Return the (X, Y) coordinate for the center point of the cell that contains the specified text.  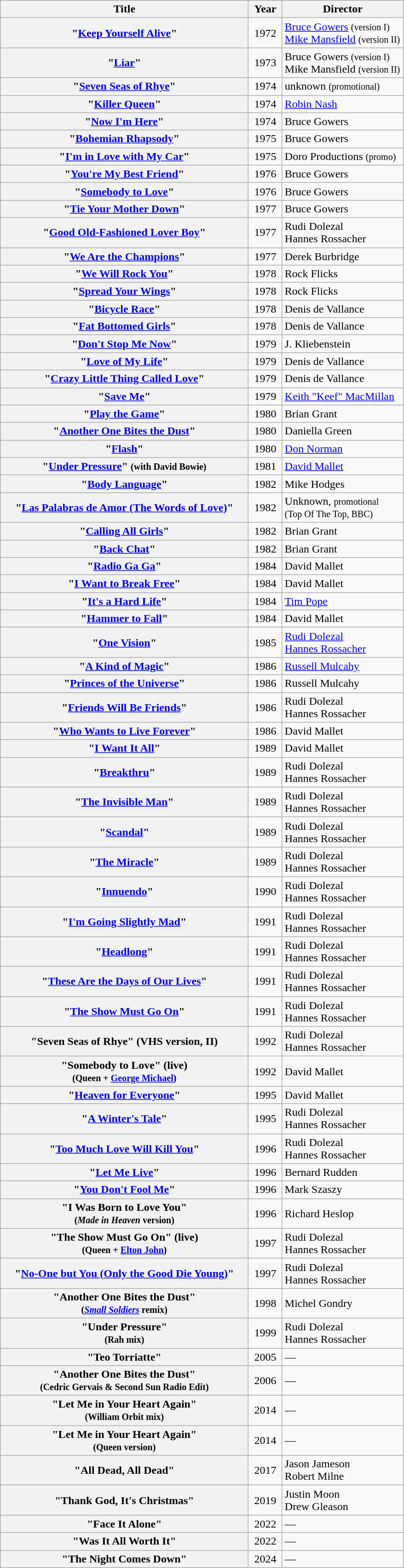
"Somebody to Love" (124, 191)
"Breakthru" (124, 772)
"Seven Seas of Rhye" (VHS version, II) (124, 1042)
"A Kind of Magic" (124, 666)
"Thank God, It's Christmas" (124, 1500)
"Teo Torriatte" (124, 1357)
1981 (265, 466)
"Calling All Girls" (124, 531)
"Bohemian Rhapsody" (124, 139)
"I Want to Break Free" (124, 584)
Mark Szaszy (342, 1190)
"Scandal" (124, 832)
Derek Burbridge (342, 256)
"Too Much Love Will Kill You" (124, 1148)
"I'm Going Slightly Mad" (124, 921)
"I Want It All" (124, 748)
"One Vision" (124, 643)
Richard Heslop (342, 1214)
"Under Pressure"(Rah mix) (124, 1333)
"Love of My Life" (124, 361)
"I Was Born to Love You"(Made in Heaven version) (124, 1214)
"Tie Your Mother Down" (124, 209)
"All Dead, All Dead" (124, 1470)
2006 (265, 1381)
"Let Me in Your Heart Again"(Queen version) (124, 1441)
Year (265, 9)
"Body Language" (124, 484)
"Heaven for Everyone" (124, 1095)
"The Show Must Go On" (live)(Queen + Elton John) (124, 1243)
Daniella Green (342, 431)
"Was It All Worth It" (124, 1541)
"Seven Seas of Rhye" (124, 86)
Keith "Keef" MacMillan (342, 396)
"Friends Will Be Friends" (124, 707)
"The Night Comes Down" (124, 1559)
"Play the Game" (124, 414)
Michel Gondry (342, 1303)
1998 (265, 1303)
1985 (265, 643)
1972 (265, 33)
"Killer Queen" (124, 104)
1990 (265, 892)
Director (342, 9)
Tim Pope (342, 601)
"The Invisible Man" (124, 802)
2019 (265, 1500)
"Save Me" (124, 396)
"Fat Bottomed Girls" (124, 326)
"The Show Must Go On" (124, 1011)
"Flash" (124, 449)
"It's a Hard Life" (124, 601)
"These Are the Days of Our Lives" (124, 982)
Mike Hodges (342, 484)
"Another One Bites the Dust"(Cedric Gervais & Second Sun Radio Edit) (124, 1381)
Bernard Rudden (342, 1172)
"Back Chat" (124, 548)
"Let Me in Your Heart Again"(William Orbit mix) (124, 1410)
1999 (265, 1333)
unknown (promotional) (342, 86)
"Another One Bites the Dust"(Small Soldiers remix) (124, 1303)
Unknown, promotional(Top Of The Top, BBC) (342, 507)
Justin MoonDrew Gleason (342, 1500)
"Face It Alone" (124, 1524)
"Under Pressure" (with David Bowie) (124, 466)
Title (124, 9)
2024 (265, 1559)
"Innuendo" (124, 892)
"We Are the Champions" (124, 256)
Jason JamesonRobert Milne (342, 1470)
"Hammer to Fall" (124, 619)
1973 (265, 63)
"Las Palabras de Amor (The Words of Love)" (124, 507)
"I'm in Love with My Car" (124, 156)
"Crazy Little Thing Called Love" (124, 379)
"Headlong" (124, 952)
"The Miracle" (124, 861)
"Radio Ga Ga" (124, 566)
2005 (265, 1357)
Doro Productions (promo) (342, 156)
"Now I'm Here" (124, 121)
"Who Wants to Live Forever" (124, 731)
"No-One but You (Only the Good Die Young)" (124, 1273)
"Don't Stop Me Now" (124, 344)
"Spread Your Wings" (124, 291)
"Another One Bites the Dust" (124, 431)
"Somebody to Love" (live)(Queen + George Michael) (124, 1071)
"We Will Rock You" (124, 274)
Robin Nash (342, 104)
"Liar" (124, 63)
"Good Old-Fashioned Lover Boy" (124, 233)
Don Norman (342, 449)
"Princes of the Universe" (124, 684)
"Let Me Live" (124, 1172)
"Keep Yourself Alive" (124, 33)
"You're My Best Friend" (124, 174)
"You Don't Fool Me" (124, 1190)
J. Kliebenstein (342, 344)
2017 (265, 1470)
"A Winter's Tale" (124, 1119)
"Bicycle Race" (124, 309)
